Extract the [x, y] coordinate from the center of the cell holding the provided text.  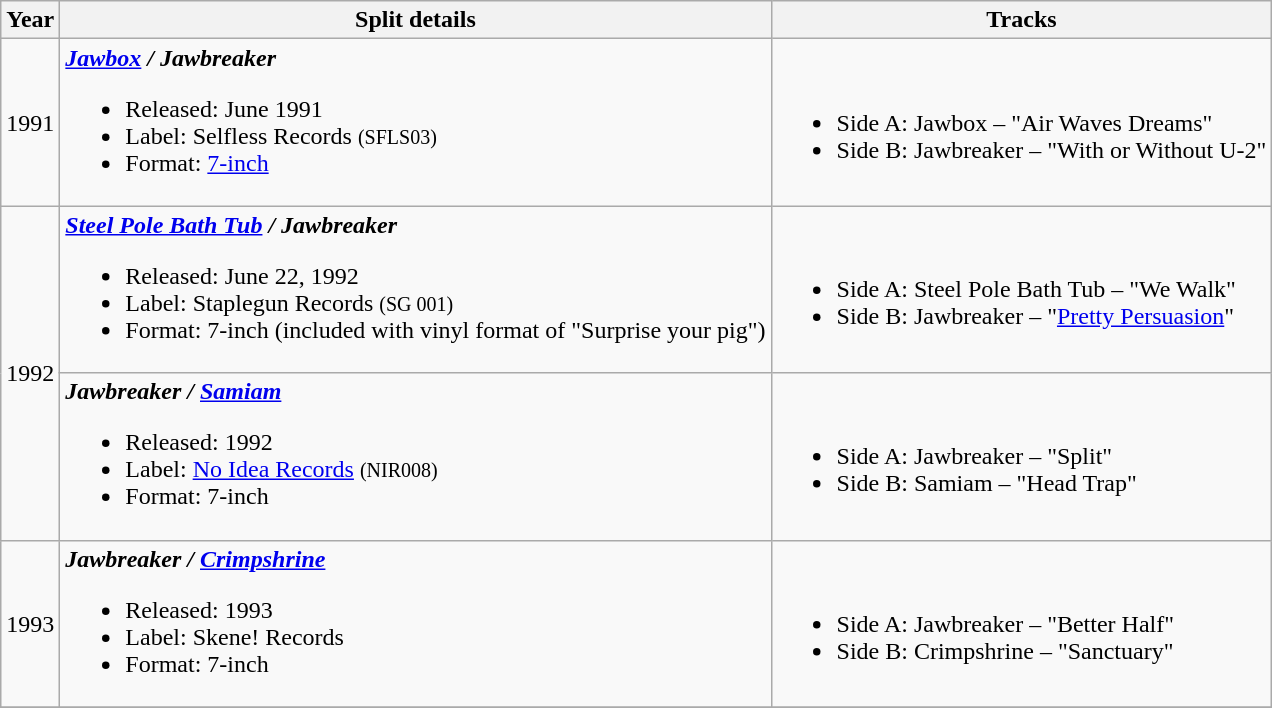
Side A: Jawbox – "Air Waves Dreams"Side B: Jawbreaker – "With or Without U-2" [1022, 122]
Jawbox / JawbreakerReleased: June 1991Label: Selfless Records (SFLS03)Format: 7-inch [416, 122]
Side A: Jawbreaker – "Better Half"Side B: Crimpshrine – "Sanctuary" [1022, 624]
Year [30, 20]
Tracks [1022, 20]
Split details [416, 20]
1992 [30, 373]
Side A: Jawbreaker – "Split"Side B: Samiam – "Head Trap" [1022, 456]
Side A: Steel Pole Bath Tub – "We Walk"Side B: Jawbreaker – "Pretty Persuasion" [1022, 290]
Jawbreaker / SamiamReleased: 1992Label: No Idea Records (NIR008)Format: 7-inch [416, 456]
1993 [30, 624]
1991 [30, 122]
Jawbreaker / CrimpshrineReleased: 1993Label: Skene! RecordsFormat: 7-inch [416, 624]
